Search for the cell housing the specified text and yield its (x, y) center coordinate. 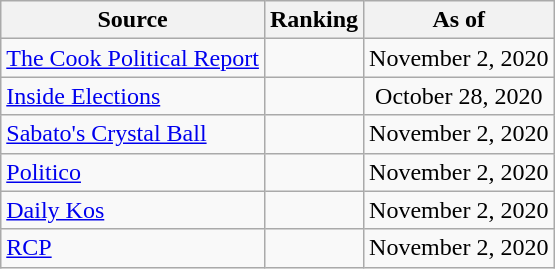
Source (133, 20)
Politico (133, 172)
Daily Kos (133, 210)
The Cook Political Report (133, 58)
Sabato's Crystal Ball (133, 134)
RCP (133, 248)
October 28, 2020 (459, 96)
As of (459, 20)
Ranking (314, 20)
Inside Elections (133, 96)
